From the cell containing the given text, extract its center point as [x, y] coordinate. 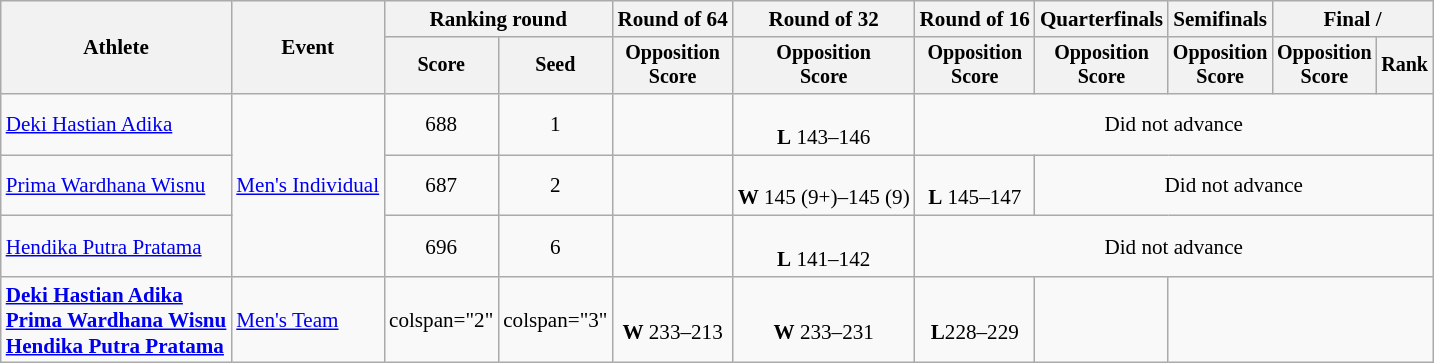
Ranking round [498, 18]
1 [555, 124]
Deki Hastian Adika [116, 124]
Round of 32 [824, 18]
Quarterfinals [1102, 18]
2 [555, 186]
colspan="3" [555, 320]
W 233–231 [824, 320]
Men's Team [308, 320]
Event [308, 48]
L228–229 [975, 320]
696 [441, 246]
W 233–213 [672, 320]
Deki Hastian AdikaPrima Wardhana WisnuHendika Putra Pratama [116, 320]
Athlete [116, 48]
Seed [555, 65]
Round of 16 [975, 18]
6 [555, 246]
Prima Wardhana Wisnu [116, 186]
Semifinals [1220, 18]
Final / [1352, 18]
Round of 64 [672, 18]
Hendika Putra Pratama [116, 246]
L 141–142 [824, 246]
L 143–146 [824, 124]
W 145 (9+)–145 (9) [824, 186]
Rank [1404, 65]
687 [441, 186]
688 [441, 124]
colspan="2" [441, 320]
Men's Individual [308, 186]
Score [441, 65]
L 145–147 [975, 186]
